For the text-containing cell, return its midpoint in (X, Y) coordinate format. 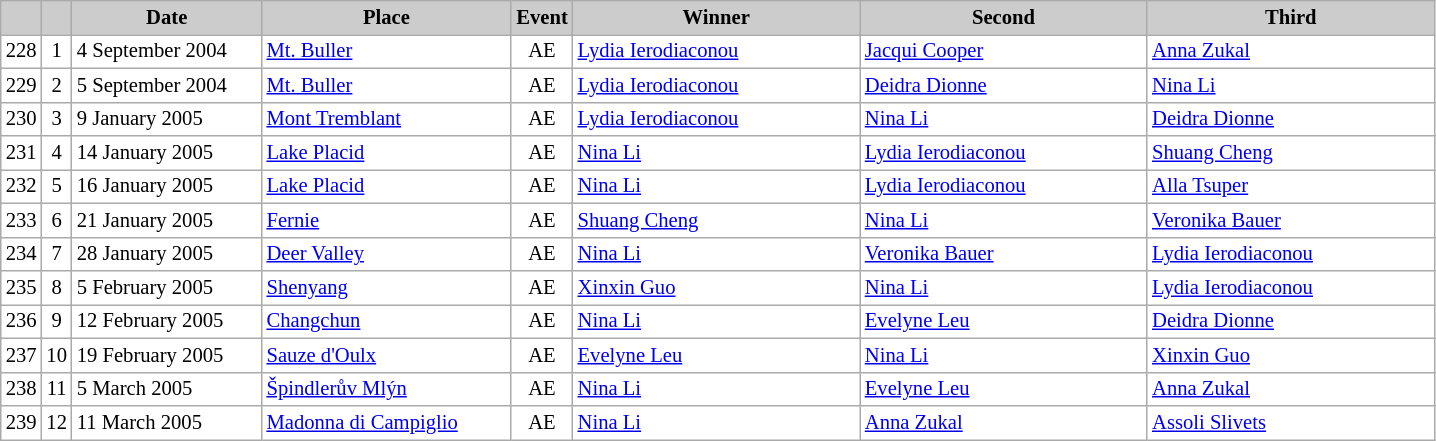
21 January 2005 (167, 220)
Jacqui Cooper (1004, 51)
Third (1290, 17)
230 (22, 119)
2 (56, 85)
Changchun (387, 321)
11 March 2005 (167, 423)
232 (22, 186)
9 (56, 321)
28 January 2005 (167, 254)
231 (22, 153)
Date (167, 17)
Sauze d'Oulx (387, 355)
10 (56, 355)
12 February 2005 (167, 321)
Alla Tsuper (1290, 186)
4 (56, 153)
9 January 2005 (167, 119)
239 (22, 423)
233 (22, 220)
Event (542, 17)
19 February 2005 (167, 355)
Špindlerův Mlýn (387, 389)
5 March 2005 (167, 389)
Winner (716, 17)
235 (22, 287)
16 January 2005 (167, 186)
Deer Valley (387, 254)
236 (22, 321)
6 (56, 220)
Second (1004, 17)
5 (56, 186)
237 (22, 355)
12 (56, 423)
228 (22, 51)
Fernie (387, 220)
Place (387, 17)
238 (22, 389)
Madonna di Campiglio (387, 423)
Mont Tremblant (387, 119)
5 February 2005 (167, 287)
14 January 2005 (167, 153)
8 (56, 287)
234 (22, 254)
Shenyang (387, 287)
1 (56, 51)
5 September 2004 (167, 85)
11 (56, 389)
7 (56, 254)
4 September 2004 (167, 51)
229 (22, 85)
Assoli Slivets (1290, 423)
3 (56, 119)
